Return the [x, y] coordinate for the center point of the cell that contains the specified text.  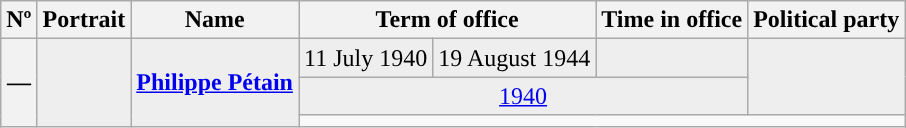
Term of office [446, 20]
— [19, 82]
Portrait [84, 20]
Time in office [672, 20]
Name [215, 20]
1940 [522, 96]
19 August 1944 [514, 58]
Philippe Pétain [215, 82]
Nº [19, 20]
11 July 1940 [365, 58]
Political party [826, 20]
